Capture the cell that displays the provided text and extract its [X, Y] central coordinate. 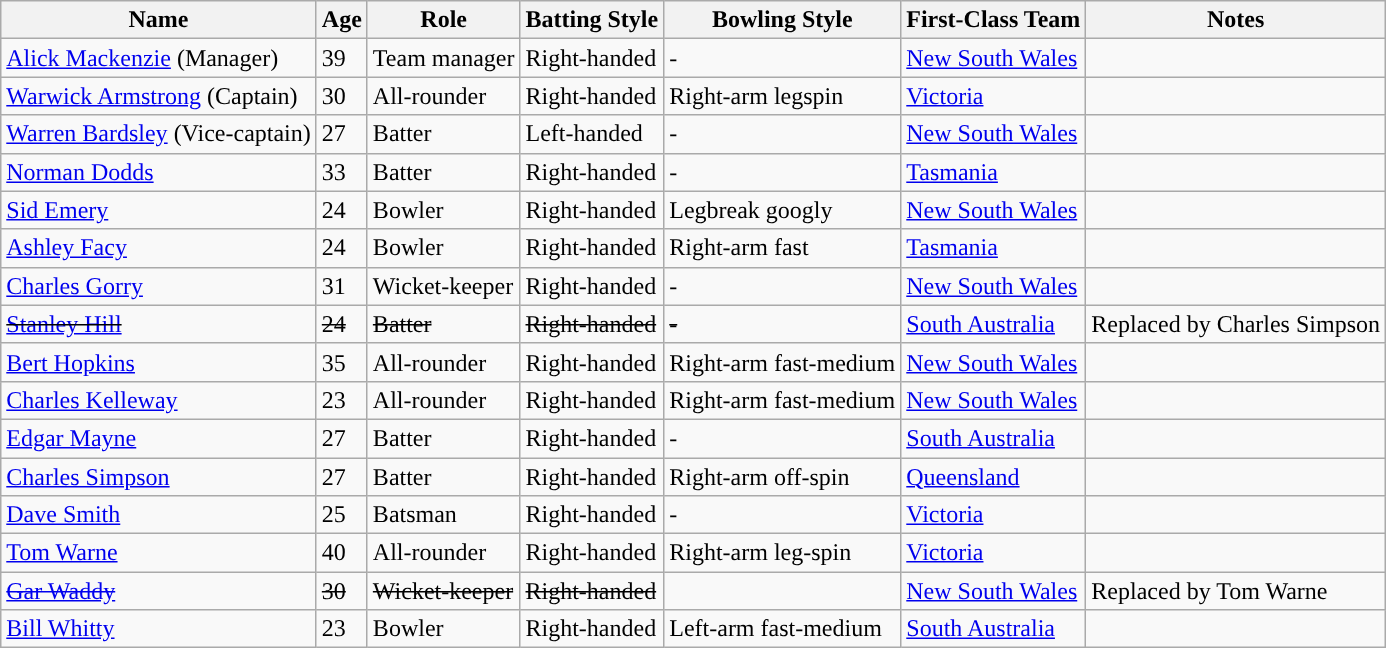
Right-arm fast [782, 248]
Left-arm fast-medium [782, 629]
Bowling Style [782, 20]
Role [444, 20]
Alick Mackenzie (Manager) [159, 58]
Stanley Hill [159, 324]
Dave Smith [159, 515]
Bill Whitty [159, 629]
Notes [1236, 20]
Name [159, 20]
Batsman [444, 515]
Replaced by Charles Simpson [1236, 324]
Edgar Mayne [159, 438]
Bert Hopkins [159, 362]
Replaced by Tom Warne [1236, 591]
First-Class Team [994, 20]
Right-arm legspin [782, 96]
Gar Waddy [159, 591]
33 [342, 172]
40 [342, 553]
Charles Simpson [159, 477]
39 [342, 58]
Warren Bardsley (Vice-captain) [159, 134]
25 [342, 515]
31 [342, 286]
Team manager [444, 58]
Norman Dodds [159, 172]
Warwick Armstrong (Captain) [159, 96]
Queensland [994, 477]
Right-arm leg-spin [782, 553]
Charles Gorry [159, 286]
35 [342, 362]
Batting Style [592, 20]
Right-arm off-spin [782, 477]
Tom Warne [159, 553]
Charles Kelleway [159, 400]
Legbreak googly [782, 210]
Ashley Facy [159, 248]
Sid Emery [159, 210]
Age [342, 20]
Left-handed [592, 134]
